Search for the cell housing the specified text and yield its [x, y] center coordinate. 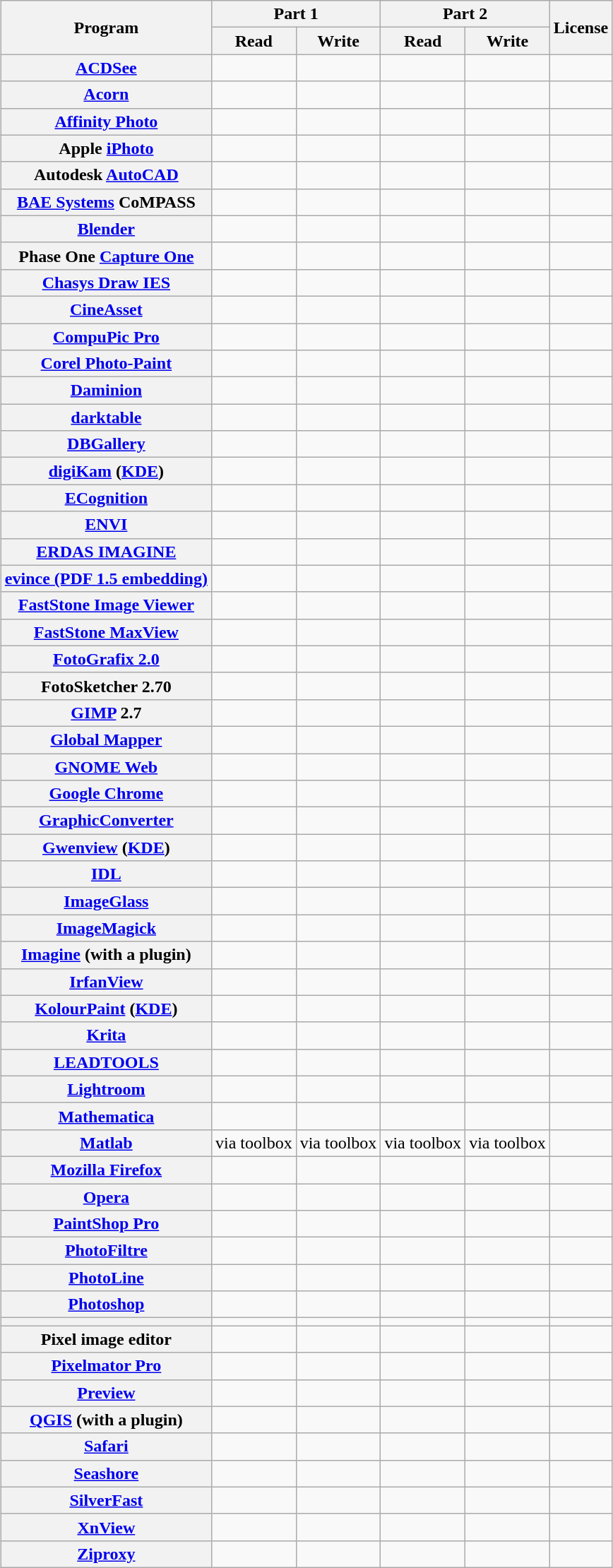
ImageMagick [106, 928]
evince (PDF 1.5 embedding) [106, 578]
ACDSee [106, 68]
SilverFast [106, 1500]
Program [106, 28]
darktable [106, 417]
digiKam (KDE) [106, 471]
Corel Photo-Paint [106, 364]
FastStone Image Viewer [106, 605]
GNOME Web [106, 766]
Part 2 [465, 14]
IrfanView [106, 982]
DBGallery [106, 444]
ImageGlass [106, 901]
Google Chrome [106, 794]
Opera [106, 1197]
Part 1 [295, 14]
Acorn [106, 95]
PhotoFiltre [106, 1251]
Affinity Photo [106, 121]
Preview [106, 1393]
Blender [106, 229]
Safari [106, 1447]
Daminion [106, 391]
PhotoLine [106, 1278]
Global Mapper [106, 740]
Krita [106, 1035]
ERDAS IMAGINE [106, 552]
Chasys Draw IES [106, 283]
Ziproxy [106, 1554]
Mathematica [106, 1116]
Gwenview (KDE) [106, 848]
Matlab [106, 1143]
LEADTOOLS [106, 1062]
Mozilla Firefox [106, 1170]
BAE Systems CoMPASS [106, 202]
Lightroom [106, 1089]
Imagine (with a plugin) [106, 955]
XnView [106, 1527]
Apple iPhoto [106, 148]
IDL [106, 874]
Autodesk AutoCAD [106, 175]
Pixel image editor [106, 1339]
KolourPaint (KDE) [106, 1009]
Phase One Capture One [106, 256]
License [581, 28]
FotoSketcher 2.70 [106, 686]
GIMP 2.7 [106, 713]
Seashore [106, 1473]
FastStone MaxView [106, 632]
PaintShop Pro [106, 1224]
Pixelmator Pro [106, 1366]
Photoshop [106, 1305]
FotoGrafix 2.0 [106, 659]
GraphicConverter [106, 821]
ECognition [106, 498]
ENVI [106, 525]
CompuPic Pro [106, 337]
CineAsset [106, 309]
QGIS (with a plugin) [106, 1420]
